Detect which cell encompasses the target text, then output its [X, Y] center coordinate. 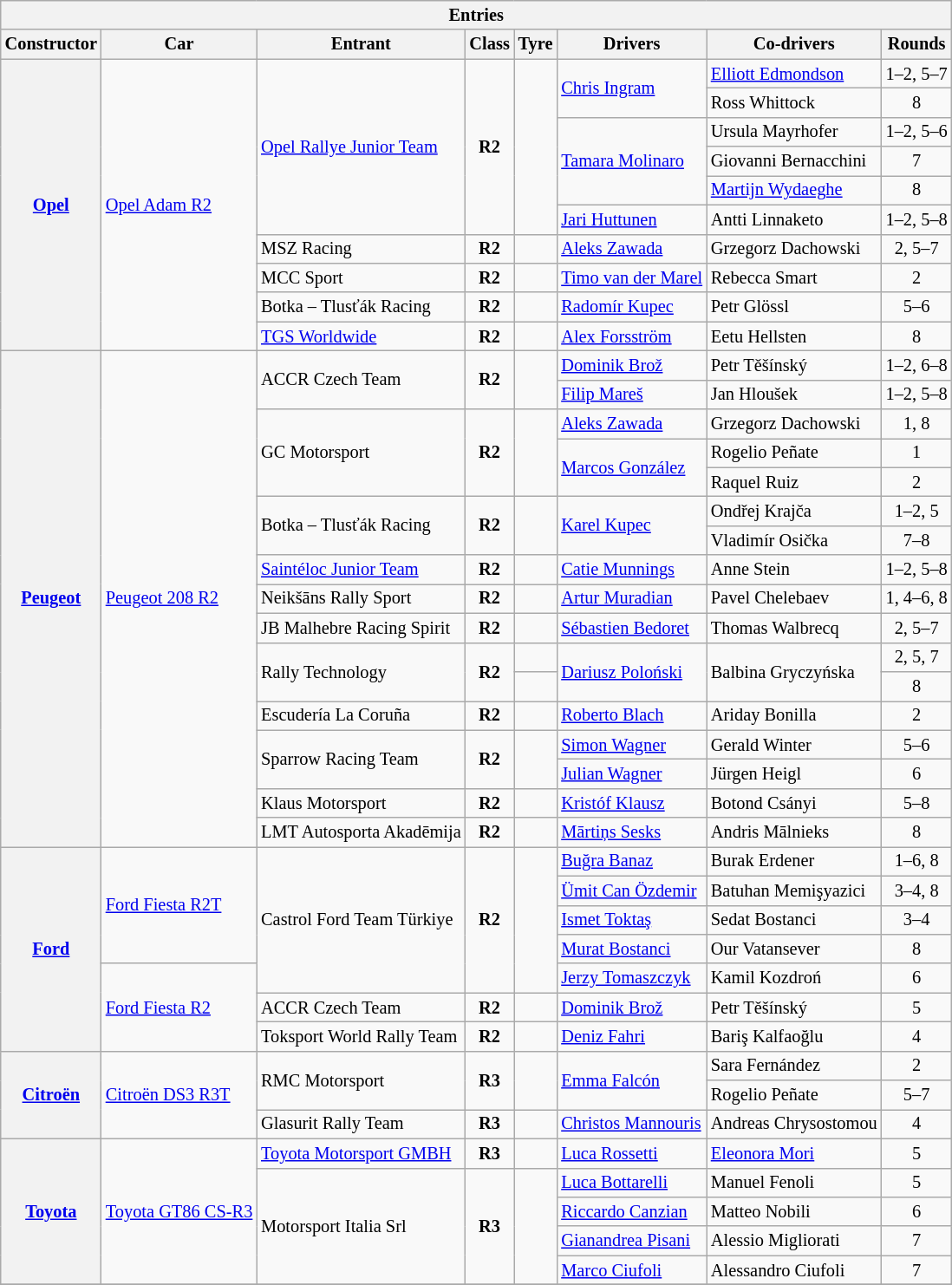
Jerzy Tomaszczyk [631, 978]
Ford [51, 949]
Kristóf Klausz [631, 803]
Dariusz Poloński [631, 671]
Citroën DS3 R3T [179, 1094]
Botond Csányi [794, 803]
Ford Fiesta R2T [179, 905]
Murat Bostanci [631, 949]
Emma Falcón [631, 1080]
Glasurit Rally Team [361, 1124]
Chris Ingram [631, 88]
2, 5, 7 [917, 657]
Sedat Bostanci [794, 920]
Roberto Blach [631, 715]
Giovanni Bernacchini [794, 161]
Balbina Gryczyńska [794, 671]
Tamara Molinaro [631, 161]
Entrant [361, 44]
Entries [477, 15]
Ursula Mayrhofer [794, 132]
Thomas Walbrecq [794, 628]
Filip Mareš [631, 395]
MCC Sport [361, 277]
Martijn Wydaeghe [794, 190]
Eetu Hellsten [794, 336]
Saintéloc Junior Team [361, 570]
Ümit Can Özdemir [631, 890]
Gianandrea Pisani [631, 1241]
RMC Motorsport [361, 1080]
Jari Huttunen [631, 219]
Catie Munnings [631, 570]
Citroën [51, 1094]
Ross Whittock [794, 102]
Anne Stein [794, 570]
Artur Muradian [631, 598]
Escudería La Coruña [361, 715]
Co-drivers [794, 44]
Jürgen Heigl [794, 773]
Kamil Kozdroń [794, 978]
Alessandro Ciufoli [794, 1270]
1–2, 5 [917, 511]
Batuhan Memişyazici [794, 890]
Buğra Banaz [631, 861]
Opel Adam R2 [179, 205]
Manuel Fenoli [794, 1183]
Rebecca Smart [794, 277]
1–6, 8 [917, 861]
Mārtiņs Sesks [631, 832]
5–8 [917, 803]
Vladimír Osička [794, 540]
Julian Wagner [631, 773]
JB Malhebre Racing Spirit [361, 628]
Rounds [917, 44]
7–8 [917, 540]
5–7 [917, 1095]
Riccardo Canzian [631, 1211]
Jan Hloušek [794, 395]
1–2, 5–6 [917, 132]
Raquel Ruiz [794, 482]
Castrol Ford Team Türkiye [361, 919]
Klaus Motorsport [361, 803]
Bariş Kalfaoğlu [794, 1036]
Ford Fiesta R2 [179, 1008]
3–4 [917, 920]
Alessio Migliorati [794, 1241]
1 [917, 453]
LMT Autosporta Akadēmija [361, 832]
Constructor [51, 44]
Opel Rallye Junior Team [361, 147]
Timo van der Marel [631, 277]
Andris Mālnieks [794, 832]
Toksport World Rally Team [361, 1036]
Pavel Chelebaev [794, 598]
Alex Forsström [631, 336]
Ariday Bonilla [794, 715]
Toyota Motorsport GMBH [361, 1153]
Motorsport Italia Srl [361, 1226]
Petr Glössl [794, 307]
Luca Rossetti [631, 1153]
Antti Linnaketo [794, 219]
Marco Ciufoli [631, 1270]
1–2, 6–8 [917, 365]
Sara Fernández [794, 1066]
Marcos González [631, 466]
Drivers [631, 44]
1, 4–6, 8 [917, 598]
Class [490, 44]
Christos Mannouris [631, 1124]
Deniz Fahri [631, 1036]
Ismet Toktaş [631, 920]
Simon Wagner [631, 745]
Rally Technology [361, 671]
Car [179, 44]
TGS Worldwide [361, 336]
MSZ Racing [361, 249]
Our Vatansever [794, 949]
Tyre [536, 44]
Toyota [51, 1211]
Sébastien Bedoret [631, 628]
Burak Erdener [794, 861]
Ondřej Krajča [794, 511]
1, 8 [917, 424]
Luca Bottarelli [631, 1183]
Eleonora Mori [794, 1153]
Elliott Edmondson [794, 74]
Gerald Winter [794, 745]
Andreas Chrysostomou [794, 1124]
Opel [51, 205]
Peugeot [51, 598]
Sparrow Racing Team [361, 760]
3–4, 8 [917, 890]
Radomír Kupec [631, 307]
GC Motorsport [361, 453]
Karel Kupec [631, 525]
Neikšāns Rally Sport [361, 598]
Toyota GT86 CS-R3 [179, 1211]
1–2, 5–7 [917, 74]
Matteo Nobili [794, 1211]
Peugeot 208 R2 [179, 598]
